Locate the cell with the specified text and output its (x, y) center coordinate. 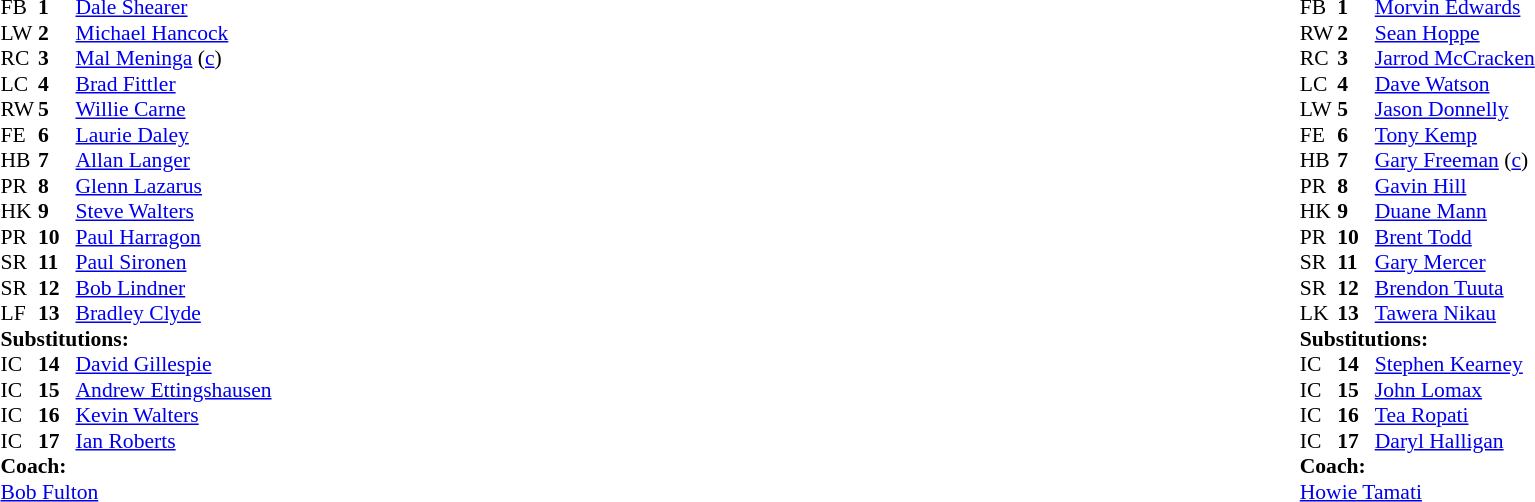
David Gillespie (174, 365)
Tea Ropati (1455, 415)
Bradley Clyde (174, 313)
Tawera Nikau (1455, 313)
Willie Carne (174, 109)
Mal Meninga (c) (174, 59)
Paul Sironen (174, 263)
Dave Watson (1455, 84)
Gary Freeman (c) (1455, 161)
Brendon Tuuta (1455, 288)
Jason Donnelly (1455, 109)
Michael Hancock (174, 33)
Steve Walters (174, 211)
Brent Todd (1455, 237)
John Lomax (1455, 390)
Bob Lindner (174, 288)
Glenn Lazarus (174, 186)
Kevin Walters (174, 415)
Ian Roberts (174, 441)
Tony Kemp (1455, 135)
LF (19, 313)
LK (1319, 313)
Duane Mann (1455, 211)
Gary Mercer (1455, 263)
Brad Fittler (174, 84)
Laurie Daley (174, 135)
Daryl Halligan (1455, 441)
Gavin Hill (1455, 186)
Sean Hoppe (1455, 33)
Jarrod McCracken (1455, 59)
Paul Harragon (174, 237)
Stephen Kearney (1455, 365)
Andrew Ettingshausen (174, 390)
Allan Langer (174, 161)
